Detect which cell encompasses the target text, then output its [x, y] center coordinate. 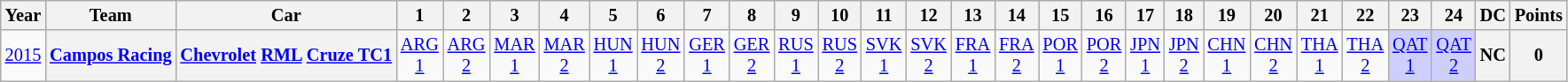
SVK1 [884, 56]
14 [1016, 15]
0 [1539, 56]
21 [1320, 15]
JPN2 [1184, 56]
9 [796, 15]
8 [752, 15]
DC [1493, 15]
Year [23, 15]
6 [661, 15]
SVK2 [928, 56]
JPN1 [1145, 56]
17 [1145, 15]
5 [613, 15]
20 [1273, 15]
QAT2 [1454, 56]
RUS1 [796, 56]
MAR2 [565, 56]
7 [706, 15]
13 [973, 15]
CHN1 [1227, 56]
Car [285, 15]
12 [928, 15]
Team [110, 15]
2015 [23, 56]
1 [420, 15]
GER2 [752, 56]
3 [514, 15]
Chevrolet RML Cruze TC1 [285, 56]
11 [884, 15]
ARG1 [420, 56]
15 [1060, 15]
FRA2 [1016, 56]
Points [1539, 15]
2 [466, 15]
10 [840, 15]
POR2 [1104, 56]
HUN2 [661, 56]
THA2 [1366, 56]
MAR1 [514, 56]
POR1 [1060, 56]
GER1 [706, 56]
Campos Racing [110, 56]
QAT1 [1409, 56]
23 [1409, 15]
24 [1454, 15]
NC [1493, 56]
RUS2 [840, 56]
22 [1366, 15]
18 [1184, 15]
4 [565, 15]
THA1 [1320, 56]
HUN1 [613, 56]
16 [1104, 15]
CHN2 [1273, 56]
19 [1227, 15]
FRA1 [973, 56]
ARG2 [466, 56]
